For the text-containing cell, return its midpoint in [x, y] coordinate format. 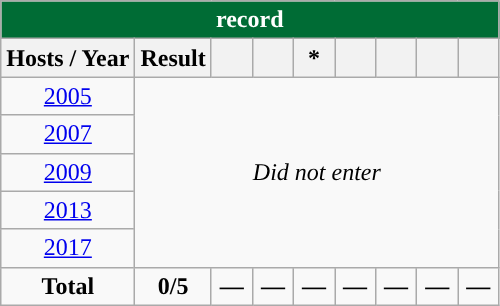
2005 [68, 96]
record [250, 20]
Total [68, 286]
* [314, 58]
Hosts / Year [68, 58]
2013 [68, 210]
2017 [68, 248]
Result [173, 58]
Did not enter [317, 172]
2007 [68, 134]
2009 [68, 172]
0/5 [173, 286]
